Capture the cell that displays the provided text and extract its [X, Y] central coordinate. 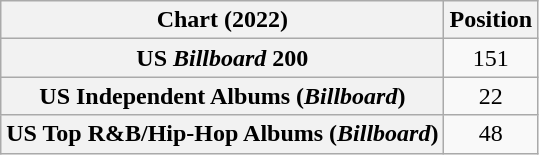
48 [491, 134]
Position [491, 20]
Chart (2022) [222, 20]
22 [491, 96]
US Top R&B/Hip-Hop Albums (Billboard) [222, 134]
US Independent Albums (Billboard) [222, 96]
151 [491, 58]
US Billboard 200 [222, 58]
